Determine the (x, y) coordinate at the center of the cell enclosing the given text.  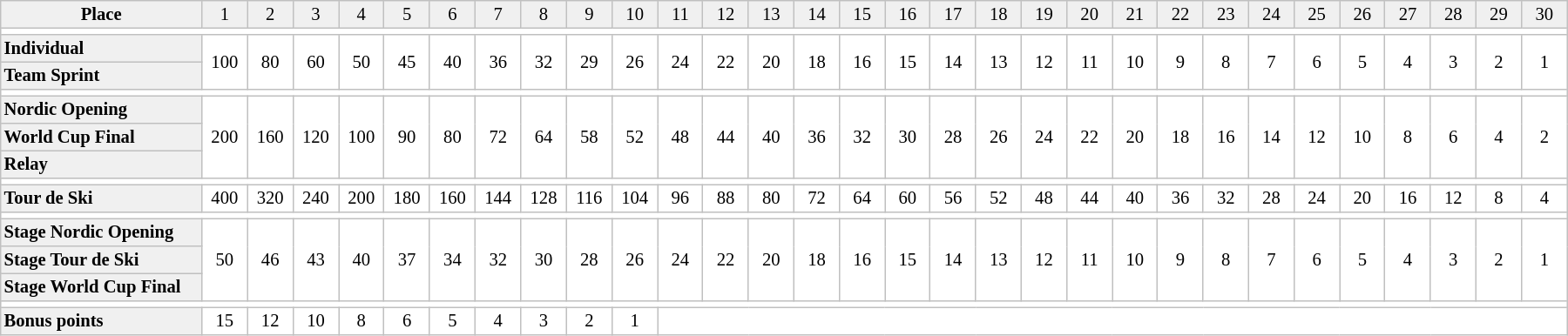
Nordic Opening (101, 110)
Team Sprint (101, 76)
19 (1044, 14)
400 (225, 198)
144 (498, 198)
Tour de Ski (101, 198)
Place (101, 14)
Individual (101, 49)
45 (407, 63)
240 (315, 198)
25 (1317, 14)
320 (270, 198)
World Cup Final (101, 138)
88 (726, 198)
104 (634, 198)
34 (452, 259)
128 (544, 198)
46 (270, 259)
58 (589, 137)
21 (1135, 14)
Stage Nordic Opening (101, 232)
96 (680, 198)
Relay (101, 165)
37 (407, 259)
56 (953, 198)
43 (315, 259)
Stage World Cup Final (101, 287)
17 (953, 14)
180 (407, 198)
27 (1408, 14)
116 (589, 198)
90 (407, 137)
120 (315, 137)
23 (1226, 14)
Stage Tour de Ski (101, 259)
Bonus points (101, 321)
